Return (X, Y) of the center of cell containing provided text 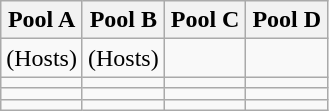
Pool B (123, 20)
Pool D (287, 20)
Pool A (42, 20)
Pool C (205, 20)
